Search for the cell housing the specified text and yield its [x, y] center coordinate. 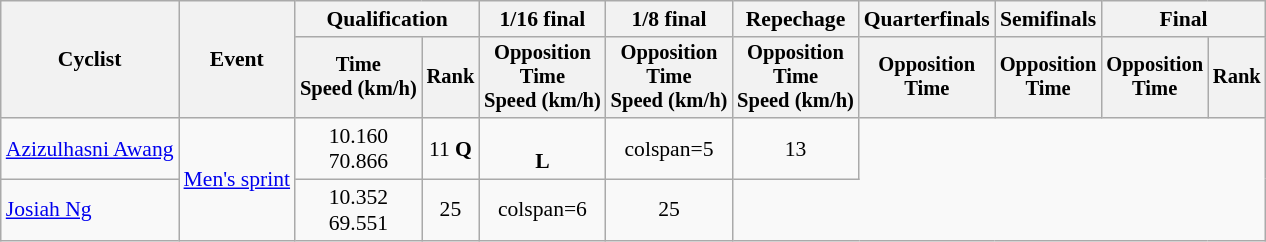
Azizulhasni Awang [90, 148]
Repechage [796, 19]
Quarterfinals [927, 19]
Josiah Ng [90, 210]
Final [1183, 19]
1/8 final [670, 19]
10.16070.866 [358, 148]
Semifinals [1048, 19]
colspan=6 [542, 210]
Men's sprint [238, 179]
10.35269.551 [358, 210]
colspan=5 [670, 148]
TimeSpeed (km/h) [358, 78]
Event [238, 60]
Cyclist [90, 60]
Qualification [387, 19]
13 [796, 148]
11 Q [451, 148]
1/16 final [542, 19]
L [542, 148]
